Pinpoint the cell where the given text exists, returning its (x, y) midpoint coordinate. 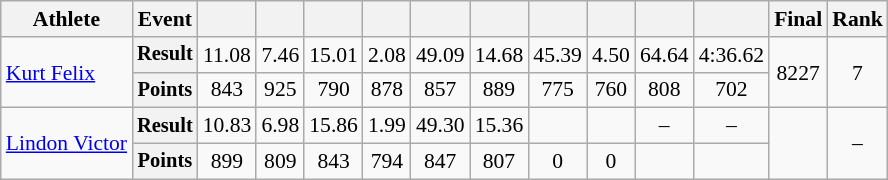
8227 (798, 72)
Rank (858, 19)
6.98 (280, 126)
49.30 (440, 126)
11.08 (228, 55)
794 (387, 162)
4.50 (611, 55)
807 (500, 162)
847 (440, 162)
15.86 (334, 126)
4:36.62 (732, 55)
7.46 (280, 55)
10.83 (228, 126)
899 (228, 162)
64.64 (664, 55)
857 (440, 90)
15.36 (500, 126)
Final (798, 19)
14.68 (500, 55)
2.08 (387, 55)
49.09 (440, 55)
702 (732, 90)
775 (558, 90)
878 (387, 90)
Kurt Felix (66, 72)
889 (500, 90)
7 (858, 72)
808 (664, 90)
760 (611, 90)
Lindon Victor (66, 144)
925 (280, 90)
809 (280, 162)
Athlete (66, 19)
Event (165, 19)
45.39 (558, 55)
15.01 (334, 55)
790 (334, 90)
1.99 (387, 126)
